Scan for the cell matching the given text and deliver its (X, Y) coordinate at center. 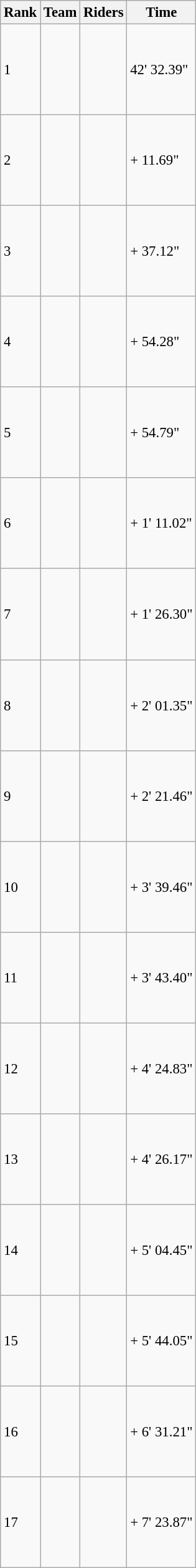
+ 7' 23.87" (162, 1522)
17 (21, 1522)
+ 2' 01.35" (162, 705)
4 (21, 342)
3 (21, 251)
+ 5' 44.05" (162, 1341)
8 (21, 705)
5 (21, 433)
6 (21, 523)
+ 4' 26.17" (162, 1159)
16 (21, 1431)
12 (21, 1068)
+ 54.79" (162, 433)
9 (21, 796)
14 (21, 1250)
+ 54.28" (162, 342)
+ 3' 43.40" (162, 977)
+ 1' 26.30" (162, 614)
+ 11.69" (162, 160)
15 (21, 1341)
13 (21, 1159)
1 (21, 70)
Team (60, 12)
+ 4' 24.83" (162, 1068)
42' 32.39" (162, 70)
Riders (103, 12)
11 (21, 977)
7 (21, 614)
Rank (21, 12)
+ 6' 31.21" (162, 1431)
+ 5' 04.45" (162, 1250)
+ 1' 11.02" (162, 523)
Time (162, 12)
2 (21, 160)
+ 2' 21.46" (162, 796)
+ 3' 39.46" (162, 887)
10 (21, 887)
+ 37.12" (162, 251)
